Determine the [X, Y] coordinate at the center of the cell enclosing the given text.  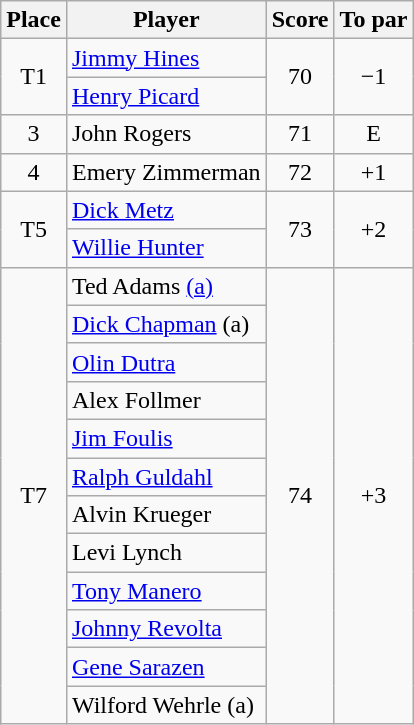
Jimmy Hines [166, 58]
Ted Adams (a) [166, 286]
3 [34, 134]
Alvin Krueger [166, 515]
+1 [374, 172]
70 [300, 77]
+3 [374, 496]
71 [300, 134]
E [374, 134]
Emery Zimmerman [166, 172]
To par [374, 20]
Olin Dutra [166, 362]
T1 [34, 77]
Gene Sarazen [166, 667]
Place [34, 20]
Score [300, 20]
Player [166, 20]
74 [300, 496]
4 [34, 172]
Tony Manero [166, 591]
T5 [34, 229]
−1 [374, 77]
Dick Chapman (a) [166, 324]
Willie Hunter [166, 248]
72 [300, 172]
Ralph Guldahl [166, 477]
Jim Foulis [166, 438]
Henry Picard [166, 96]
+2 [374, 229]
Johnny Revolta [166, 629]
Dick Metz [166, 210]
Wilford Wehrle (a) [166, 705]
Levi Lynch [166, 553]
73 [300, 229]
John Rogers [166, 134]
Alex Follmer [166, 400]
T7 [34, 496]
